Identify which cell holds the provided text, then report its [x, y] central coordinate. 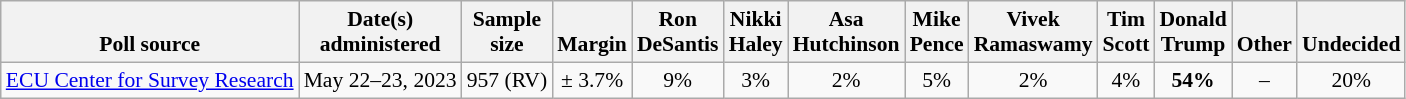
Poll source [150, 32]
Undecided [1351, 32]
± 3.7% [592, 80]
20% [1351, 80]
AsaHutchinson [846, 32]
NikkiHaley [756, 32]
957 (RV) [508, 80]
MikePence [937, 32]
RonDeSantis [678, 32]
Samplesize [508, 32]
DonaldTrump [1192, 32]
Margin [592, 32]
5% [937, 80]
TimScott [1126, 32]
4% [1126, 80]
Date(s)administered [380, 32]
9% [678, 80]
ECU Center for Survey Research [150, 80]
May 22–23, 2023 [380, 80]
3% [756, 80]
– [1264, 80]
VivekRamaswamy [1034, 32]
54% [1192, 80]
Other [1264, 32]
